From the cell containing the given text, extract its center point as (x, y) coordinate. 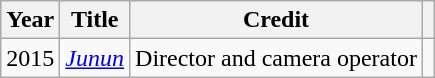
Year (30, 20)
2015 (30, 58)
Credit (276, 20)
Junun (95, 58)
Title (95, 20)
Director and camera operator (276, 58)
